Search for the cell housing the specified text and yield its [x, y] center coordinate. 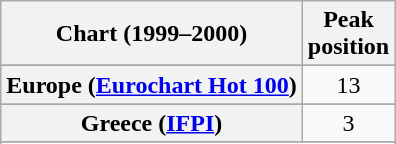
Europe (Eurochart Hot 100) [152, 85]
13 [348, 85]
3 [348, 123]
Chart (1999–2000) [152, 34]
Peakposition [348, 34]
Greece (IFPI) [152, 123]
